From the cell containing the given text, extract its center point as [x, y] coordinate. 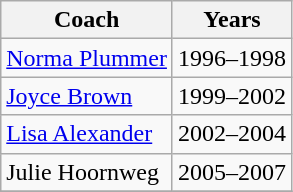
1996–1998 [232, 58]
Years [232, 20]
2005–2007 [232, 172]
Coach [87, 20]
Julie Hoornweg [87, 172]
1999–2002 [232, 96]
Joyce Brown [87, 96]
Lisa Alexander [87, 134]
2002–2004 [232, 134]
Norma Plummer [87, 58]
